Output the (x, y) coordinate of the center of the cell containing the given text.  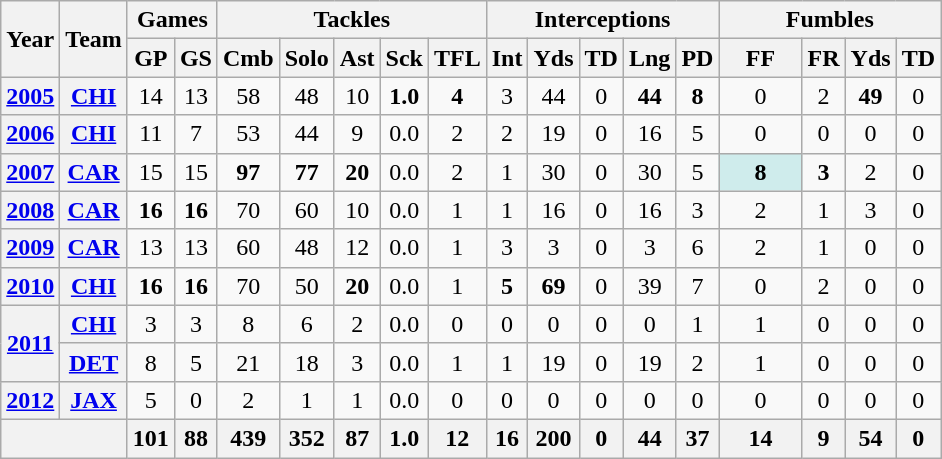
Games (172, 20)
2009 (30, 248)
TFL (457, 58)
352 (306, 438)
Fumbles (830, 20)
PD (698, 58)
88 (196, 438)
200 (554, 438)
2011 (30, 343)
2006 (30, 134)
54 (870, 438)
GS (196, 58)
87 (357, 438)
37 (698, 438)
77 (306, 172)
11 (150, 134)
Interceptions (602, 20)
18 (306, 362)
49 (870, 96)
4 (457, 96)
439 (248, 438)
FF (760, 58)
Lng (649, 58)
Team (94, 39)
JAX (94, 400)
39 (649, 286)
Int (507, 58)
Year (30, 39)
53 (248, 134)
50 (306, 286)
Tackles (352, 20)
21 (248, 362)
FR (824, 58)
Sck (404, 58)
DET (94, 362)
Ast (357, 58)
2010 (30, 286)
58 (248, 96)
Solo (306, 58)
2005 (30, 96)
Cmb (248, 58)
2007 (30, 172)
2012 (30, 400)
GP (150, 58)
2008 (30, 210)
97 (248, 172)
69 (554, 286)
101 (150, 438)
